Return the (x, y) coordinate for the center point of the cell that contains the specified text.  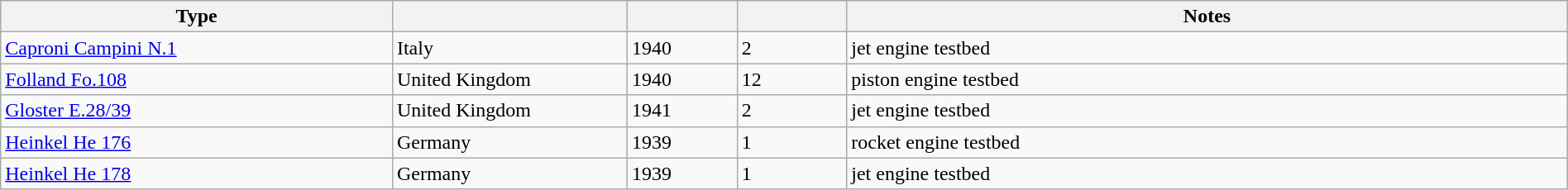
Folland Fo.108 (197, 79)
12 (792, 79)
Heinkel He 178 (197, 173)
1941 (683, 111)
Heinkel He 176 (197, 142)
rocket engine testbed (1207, 142)
Caproni Campini N.1 (197, 48)
Notes (1207, 17)
Gloster E.28/39 (197, 111)
Italy (509, 48)
piston engine testbed (1207, 79)
Type (197, 17)
